Capture the cell that displays the provided text and extract its (X, Y) central coordinate. 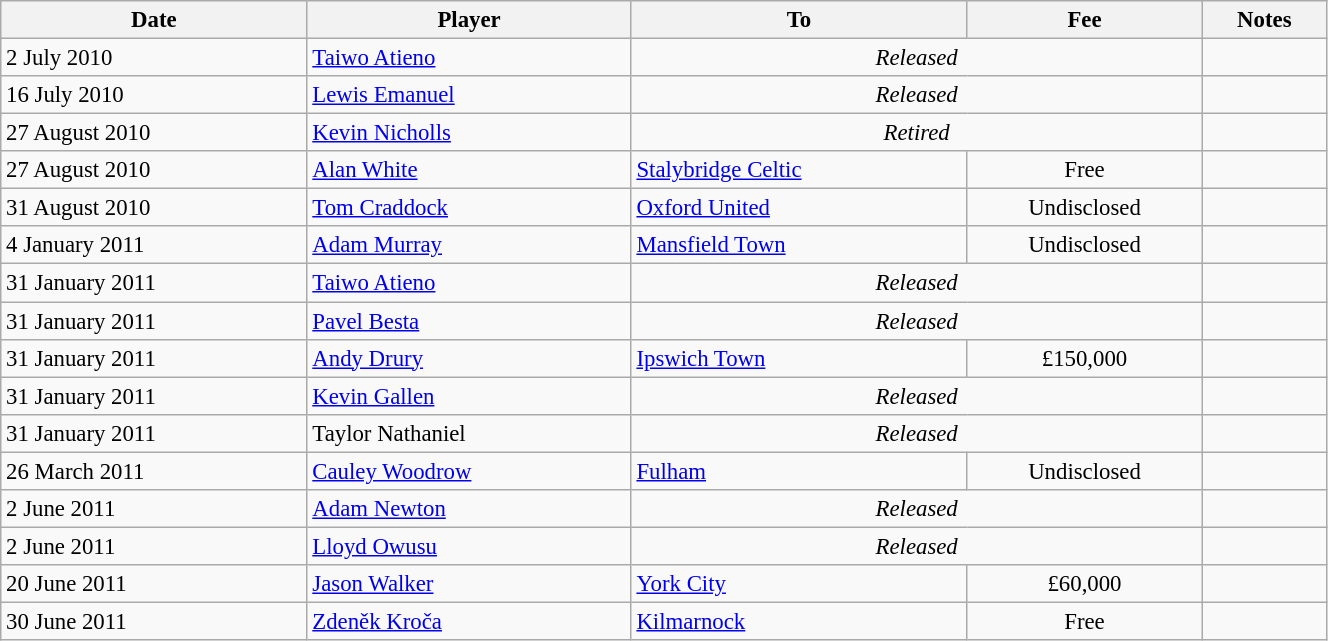
£60,000 (1084, 584)
Notes (1264, 20)
Kevin Gallen (469, 396)
Adam Newton (469, 509)
Lloyd Owusu (469, 546)
Lewis Emanuel (469, 95)
Cauley Woodrow (469, 471)
Tom Craddock (469, 208)
20 June 2011 (154, 584)
Fulham (799, 471)
To (799, 20)
Date (154, 20)
Player (469, 20)
Ipswich Town (799, 358)
Zdeněk Kroča (469, 621)
Andy Drury (469, 358)
Adam Murray (469, 245)
4 January 2011 (154, 245)
Stalybridge Celtic (799, 170)
31 August 2010 (154, 208)
Kevin Nicholls (469, 133)
Fee (1084, 20)
£150,000 (1084, 358)
26 March 2011 (154, 471)
Oxford United (799, 208)
Jason Walker (469, 584)
Pavel Besta (469, 321)
Kilmarnock (799, 621)
2 July 2010 (154, 58)
Taylor Nathaniel (469, 433)
York City (799, 584)
Mansfield Town (799, 245)
Retired (916, 133)
30 June 2011 (154, 621)
16 July 2010 (154, 95)
Alan White (469, 170)
